Locate the cell with the specified text and output its [X, Y] center coordinate. 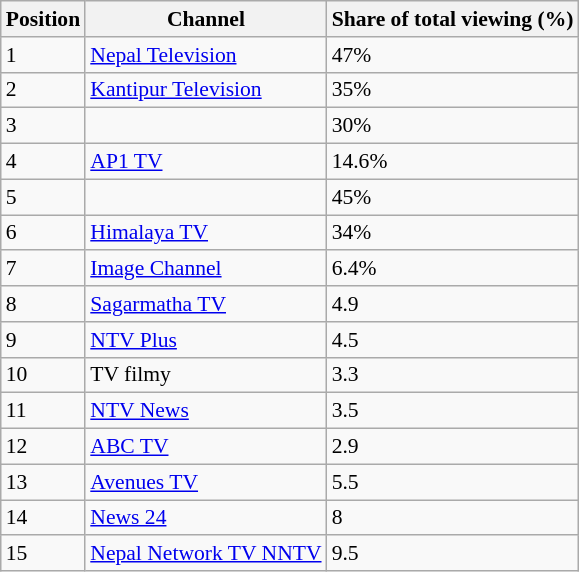
4.5 [453, 340]
3.5 [453, 411]
News 24 [206, 518]
5.5 [453, 482]
47% [453, 55]
12 [43, 447]
14.6% [453, 162]
7 [43, 269]
2 [43, 90]
Share of total viewing (%) [453, 19]
Image Channel [206, 269]
AP1 TV [206, 162]
2.9 [453, 447]
NTV News [206, 411]
14 [43, 518]
45% [453, 197]
Nepal Network TV NNTV [206, 554]
Channel [206, 19]
35% [453, 90]
4.9 [453, 304]
Himalaya TV [206, 233]
3 [43, 126]
9 [43, 340]
Avenues TV [206, 482]
13 [43, 482]
3.3 [453, 375]
6.4% [453, 269]
6 [43, 233]
1 [43, 55]
TV filmy [206, 375]
Position [43, 19]
5 [43, 197]
15 [43, 554]
Sagarmatha TV [206, 304]
NTV Plus [206, 340]
Kantipur Television [206, 90]
Nepal Television [206, 55]
4 [43, 162]
10 [43, 375]
30% [453, 126]
ABC TV [206, 447]
11 [43, 411]
9.5 [453, 554]
34% [453, 233]
